Scan for the cell matching the given text and deliver its [X, Y] coordinate at center. 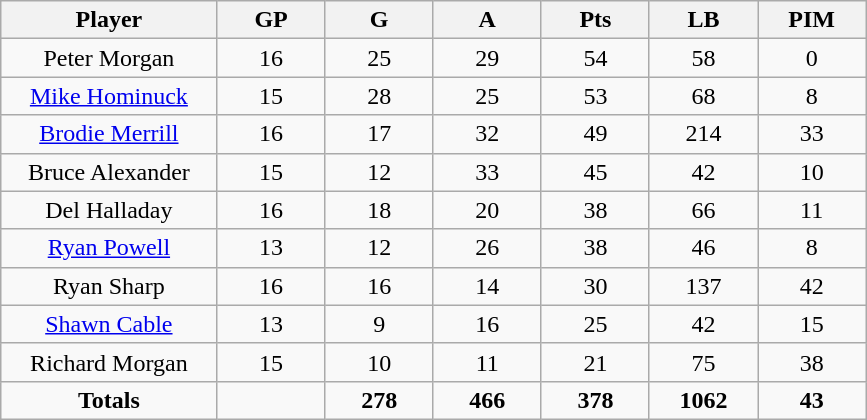
Bruce Alexander [109, 172]
Totals [109, 400]
Peter Morgan [109, 58]
66 [703, 210]
Brodie Merrill [109, 134]
Mike Hominuck [109, 96]
21 [595, 362]
28 [379, 96]
PIM [812, 20]
214 [703, 134]
75 [703, 362]
Ryan Sharp [109, 286]
1062 [703, 400]
17 [379, 134]
30 [595, 286]
378 [595, 400]
137 [703, 286]
45 [595, 172]
LB [703, 20]
54 [595, 58]
0 [812, 58]
Pts [595, 20]
466 [487, 400]
20 [487, 210]
GP [271, 20]
49 [595, 134]
53 [595, 96]
Del Halladay [109, 210]
Shawn Cable [109, 324]
18 [379, 210]
Player [109, 20]
278 [379, 400]
9 [379, 324]
43 [812, 400]
68 [703, 96]
A [487, 20]
26 [487, 248]
32 [487, 134]
G [379, 20]
Ryan Powell [109, 248]
29 [487, 58]
46 [703, 248]
14 [487, 286]
Richard Morgan [109, 362]
58 [703, 58]
